Extract the [X, Y] coordinate from the center of the cell holding the provided text.  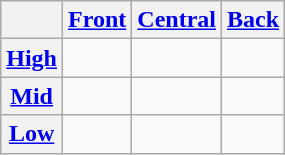
High [32, 58]
Central [177, 20]
Back [254, 20]
Mid [32, 96]
Low [32, 134]
Front [98, 20]
